Return the [x, y] coordinate for the center point of the cell that contains the specified text.  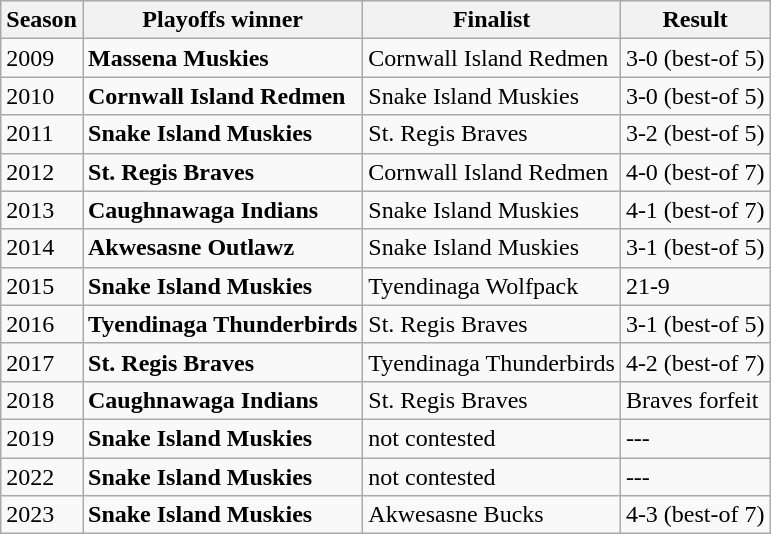
2023 [42, 515]
Akwesasne Bucks [492, 515]
2018 [42, 400]
2014 [42, 248]
3-2 (best-of 5) [695, 134]
2010 [42, 96]
2019 [42, 438]
Finalist [492, 20]
Playoffs winner [222, 20]
Braves forfeit [695, 400]
2015 [42, 286]
2013 [42, 210]
2022 [42, 477]
21-9 [695, 286]
4-3 (best-of 7) [695, 515]
Akwesasne Outlawz [222, 248]
4-0 (best-of 7) [695, 172]
Tyendinaga Wolfpack [492, 286]
4-1 (best-of 7) [695, 210]
Massena Muskies [222, 58]
2009 [42, 58]
2017 [42, 362]
Season [42, 20]
2011 [42, 134]
2012 [42, 172]
2016 [42, 324]
Result [695, 20]
4-2 (best-of 7) [695, 362]
